Pinpoint the cell where the given text exists, returning its [X, Y] midpoint coordinate. 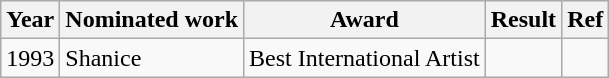
Result [523, 20]
Year [30, 20]
Nominated work [152, 20]
Best International Artist [365, 58]
Award [365, 20]
1993 [30, 58]
Ref [586, 20]
Shanice [152, 58]
